From the cell containing the given text, extract its center point as [x, y] coordinate. 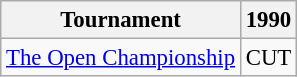
The Open Championship [121, 58]
CUT [268, 58]
1990 [268, 20]
Tournament [121, 20]
